Locate the cell with the specified text and output its (x, y) center coordinate. 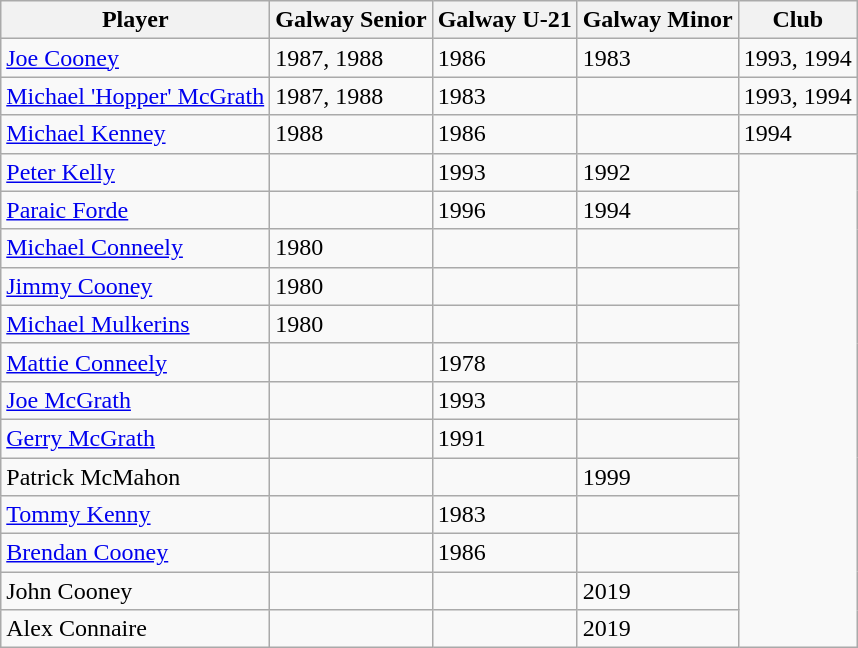
Galway U-21 (504, 20)
Peter Kelly (136, 172)
1988 (351, 134)
Michael Mulkerins (136, 324)
Michael Conneely (136, 248)
Player (136, 20)
Jimmy Cooney (136, 286)
1992 (658, 172)
Galway Minor (658, 20)
1978 (504, 362)
1999 (658, 477)
Patrick McMahon (136, 477)
Club (798, 20)
Michael Kenney (136, 134)
Michael 'Hopper' McGrath (136, 96)
Joe Cooney (136, 58)
Gerry McGrath (136, 438)
Paraic Forde (136, 210)
John Cooney (136, 591)
Alex Connaire (136, 629)
Tommy Kenny (136, 515)
1991 (504, 438)
Brendan Cooney (136, 553)
Mattie Conneely (136, 362)
1996 (504, 210)
Joe McGrath (136, 400)
Galway Senior (351, 20)
